Locate the cell with the specified text and output its (X, Y) center coordinate. 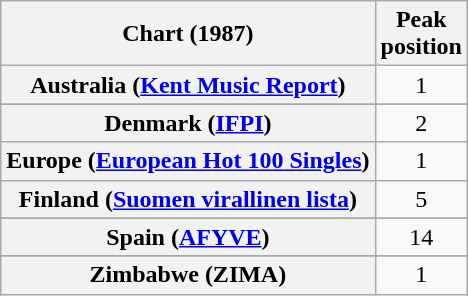
Spain (AFYVE) (188, 237)
14 (421, 237)
5 (421, 199)
Zimbabwe (ZIMA) (188, 275)
Chart (1987) (188, 34)
Europe (European Hot 100 Singles) (188, 161)
Finland (Suomen virallinen lista) (188, 199)
Denmark (IFPI) (188, 123)
Peakposition (421, 34)
Australia (Kent Music Report) (188, 85)
2 (421, 123)
